Scan for the cell matching the given text and deliver its (x, y) coordinate at center. 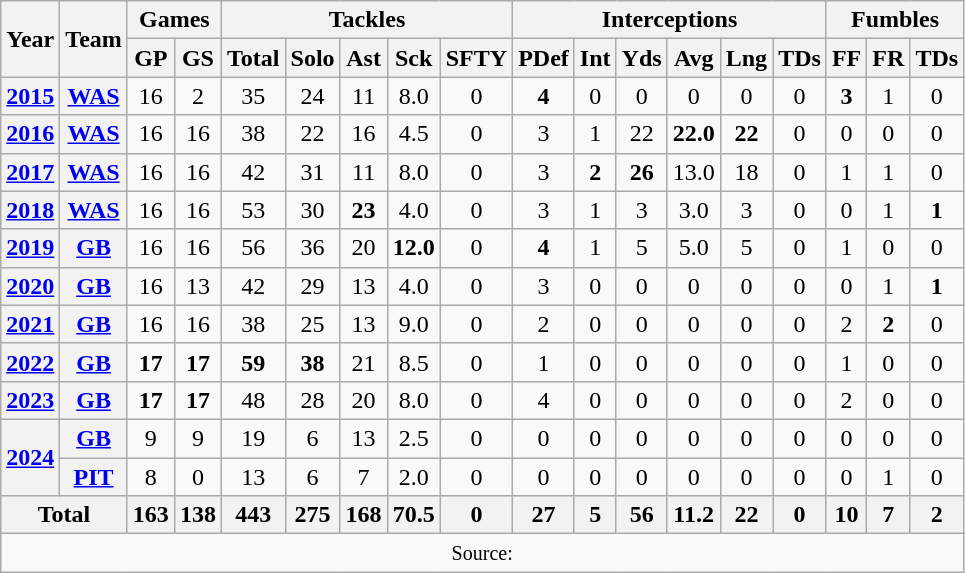
Source: (482, 553)
2021 (30, 324)
2015 (30, 96)
70.5 (414, 515)
4.5 (414, 134)
Lng (746, 58)
Solo (312, 58)
25 (312, 324)
8.5 (414, 362)
2022 (30, 362)
Team (94, 39)
Yds (642, 58)
2023 (30, 400)
275 (312, 515)
21 (364, 362)
2016 (30, 134)
Games (174, 20)
2.5 (414, 438)
Sck (414, 58)
24 (312, 96)
19 (253, 438)
13.0 (694, 172)
163 (150, 515)
138 (198, 515)
27 (544, 515)
Avg (694, 58)
48 (253, 400)
2019 (30, 248)
22.0 (694, 134)
PDef (544, 58)
18 (746, 172)
23 (364, 210)
26 (642, 172)
2018 (30, 210)
168 (364, 515)
GP (150, 58)
Tackles (366, 20)
GS (198, 58)
12.0 (414, 248)
8 (150, 477)
30 (312, 210)
FR (888, 58)
Int (595, 58)
10 (846, 515)
PIT (94, 477)
53 (253, 210)
29 (312, 286)
2.0 (414, 477)
Interceptions (670, 20)
Fumbles (894, 20)
5.0 (694, 248)
Ast (364, 58)
3.0 (694, 210)
2020 (30, 286)
Year (30, 39)
2024 (30, 457)
9.0 (414, 324)
11.2 (694, 515)
31 (312, 172)
2017 (30, 172)
28 (312, 400)
443 (253, 515)
36 (312, 248)
SFTY (476, 58)
35 (253, 96)
FF (846, 58)
59 (253, 362)
